Pinpoint the cell where the given text exists, returning its [X, Y] midpoint coordinate. 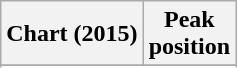
Peakposition [189, 34]
Chart (2015) [72, 34]
